Locate the cell with the specified text and output its (x, y) center coordinate. 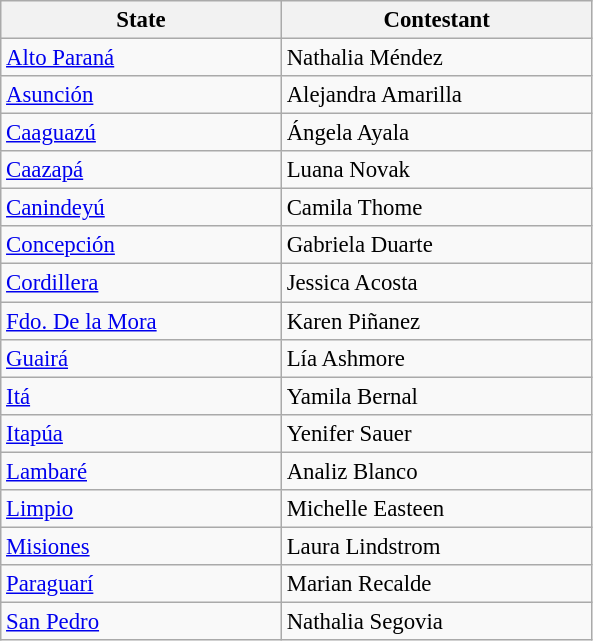
Limpio (142, 509)
Caaguazú (142, 133)
Laura Lindstrom (436, 546)
Contestant (436, 20)
Camila Thome (436, 208)
State (142, 20)
Lambaré (142, 471)
Guairá (142, 358)
Karen Piñanez (436, 321)
Analiz Blanco (436, 471)
Nathalia Méndez (436, 58)
San Pedro (142, 621)
Fdo. De la Mora (142, 321)
Michelle Easteen (436, 509)
Yenifer Sauer (436, 433)
Yamila Bernal (436, 396)
Canindeyú (142, 208)
Alejandra Amarilla (436, 95)
Jessica Acosta (436, 283)
Gabriela Duarte (436, 245)
Concepción (142, 245)
Nathalia Segovia (436, 621)
Marian Recalde (436, 584)
Misiones (142, 546)
Asunción (142, 95)
Cordillera (142, 283)
Itapúa (142, 433)
Alto Paraná (142, 58)
Itá (142, 396)
Caazapá (142, 170)
Ángela Ayala (436, 133)
Paraguarí (142, 584)
Luana Novak (436, 170)
Lía Ashmore (436, 358)
